Extract the (X, Y) coordinate from the center of the cell holding the provided text.  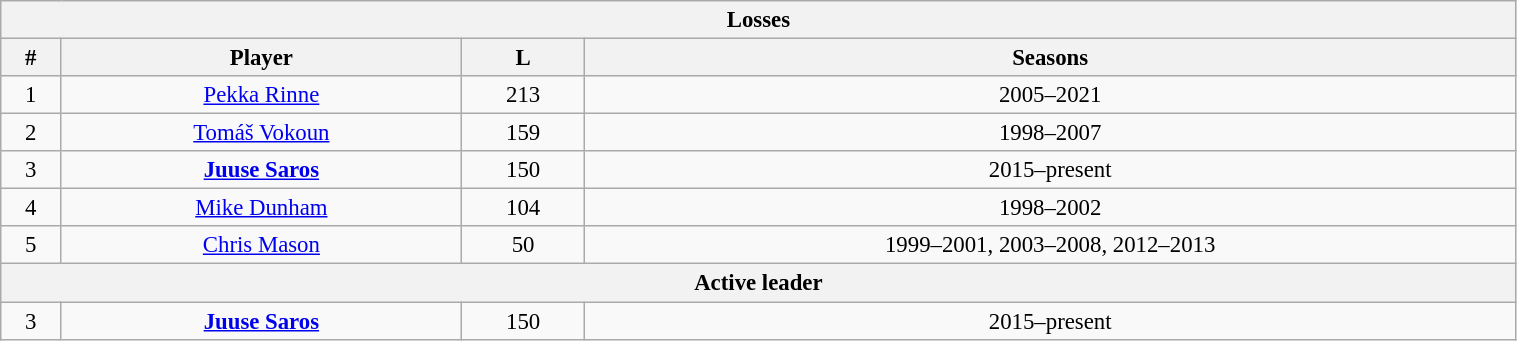
Tomáš Vokoun (262, 133)
1 (31, 95)
159 (523, 133)
Player (262, 58)
Active leader (758, 283)
Mike Dunham (262, 208)
213 (523, 95)
# (31, 58)
L (523, 58)
Seasons (1050, 58)
2005–2021 (1050, 95)
50 (523, 245)
4 (31, 208)
Chris Mason (262, 245)
Losses (758, 20)
Pekka Rinne (262, 95)
104 (523, 208)
1999–2001, 2003–2008, 2012–2013 (1050, 245)
1998–2007 (1050, 133)
2 (31, 133)
5 (31, 245)
1998–2002 (1050, 208)
